Output the [X, Y] coordinate of the center of the cell containing the given text.  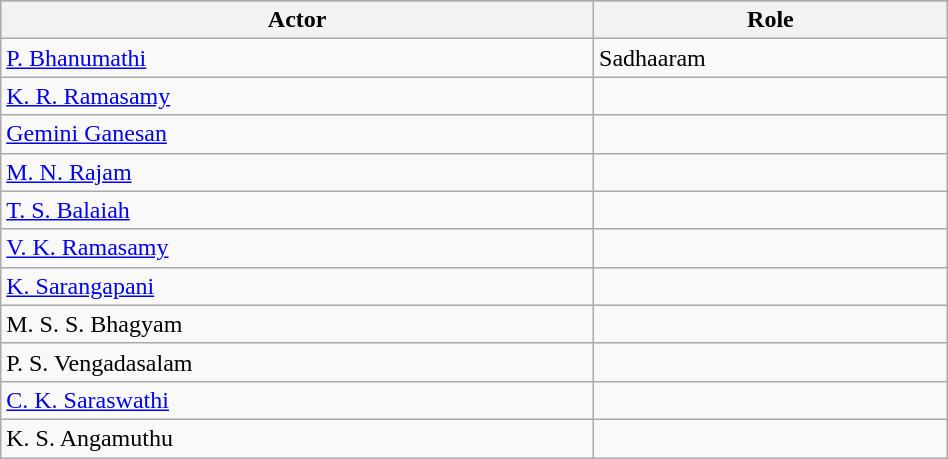
M. S. S. Bhagyam [298, 324]
M. N. Rajam [298, 172]
K. Sarangapani [298, 286]
Gemini Ganesan [298, 134]
T. S. Balaiah [298, 210]
P. S. Vengadasalam [298, 362]
K. S. Angamuthu [298, 438]
V. K. Ramasamy [298, 248]
P. Bhanumathi [298, 58]
K. R. Ramasamy [298, 96]
Actor [298, 20]
Role [771, 20]
Sadhaaram [771, 58]
C. K. Saraswathi [298, 400]
